Pinpoint the cell where the given text exists, returning its [X, Y] midpoint coordinate. 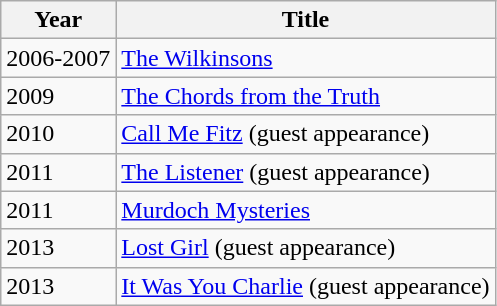
Murdoch Mysteries [306, 210]
Year [58, 20]
The Chords from the Truth [306, 96]
It Was You Charlie (guest appearance) [306, 286]
2006-2007 [58, 58]
The Wilkinsons [306, 58]
The Listener (guest appearance) [306, 172]
2009 [58, 96]
Title [306, 20]
Call Me Fitz (guest appearance) [306, 134]
2010 [58, 134]
Lost Girl (guest appearance) [306, 248]
